Return the (x, y) coordinate for the center point of the cell that contains the specified text.  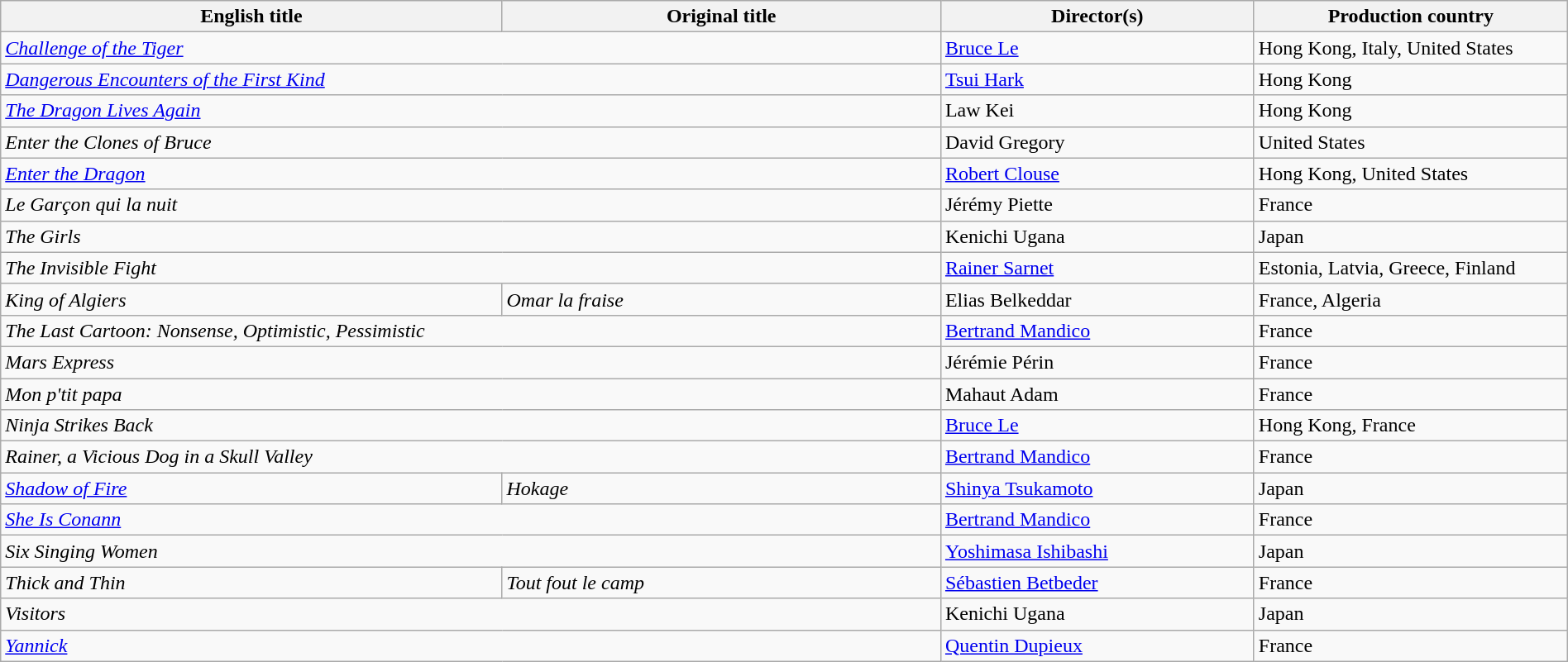
Omar la fraise (721, 299)
Hong Kong, United States (1411, 174)
Production country (1411, 17)
Rainer Sarnet (1097, 268)
King of Algiers (251, 299)
Visitors (471, 614)
Hong Kong, France (1411, 426)
Law Kei (1097, 111)
David Gregory (1097, 142)
Six Singing Women (471, 551)
The Invisible Fight (471, 268)
Challenge of the Tiger (471, 48)
The Girls (471, 236)
Jérémy Piette (1097, 205)
Jérémie Périn (1097, 362)
Dangerous Encounters of the First Kind (471, 79)
Enter the Dragon (471, 174)
Shadow of Fire (251, 488)
Mahaut Adam (1097, 394)
Le Garçon qui la nuit (471, 205)
Yoshimasa Ishibashi (1097, 551)
Sébastien Betbeder (1097, 583)
United States (1411, 142)
The Last Cartoon: Nonsense, Optimistic, Pessimistic (471, 331)
She Is Conann (471, 520)
Estonia, Latvia, Greece, Finland (1411, 268)
Tout fout le camp (721, 583)
Mon p'tit papa (471, 394)
Original title (721, 17)
Elias Belkeddar (1097, 299)
Yannick (471, 645)
France, Algeria (1411, 299)
Hong Kong, Italy, United States (1411, 48)
Tsui Hark (1097, 79)
Hokage (721, 488)
Shinya Tsukamoto (1097, 488)
Rainer, a Vicious Dog in a Skull Valley (471, 457)
Thick and Thin (251, 583)
Ninja Strikes Back (471, 426)
Director(s) (1097, 17)
Mars Express (471, 362)
Quentin Dupieux (1097, 645)
English title (251, 17)
Enter the Clones of Bruce (471, 142)
Robert Clouse (1097, 174)
The Dragon Lives Again (471, 111)
